Scan for the cell matching the given text and deliver its [x, y] coordinate at center. 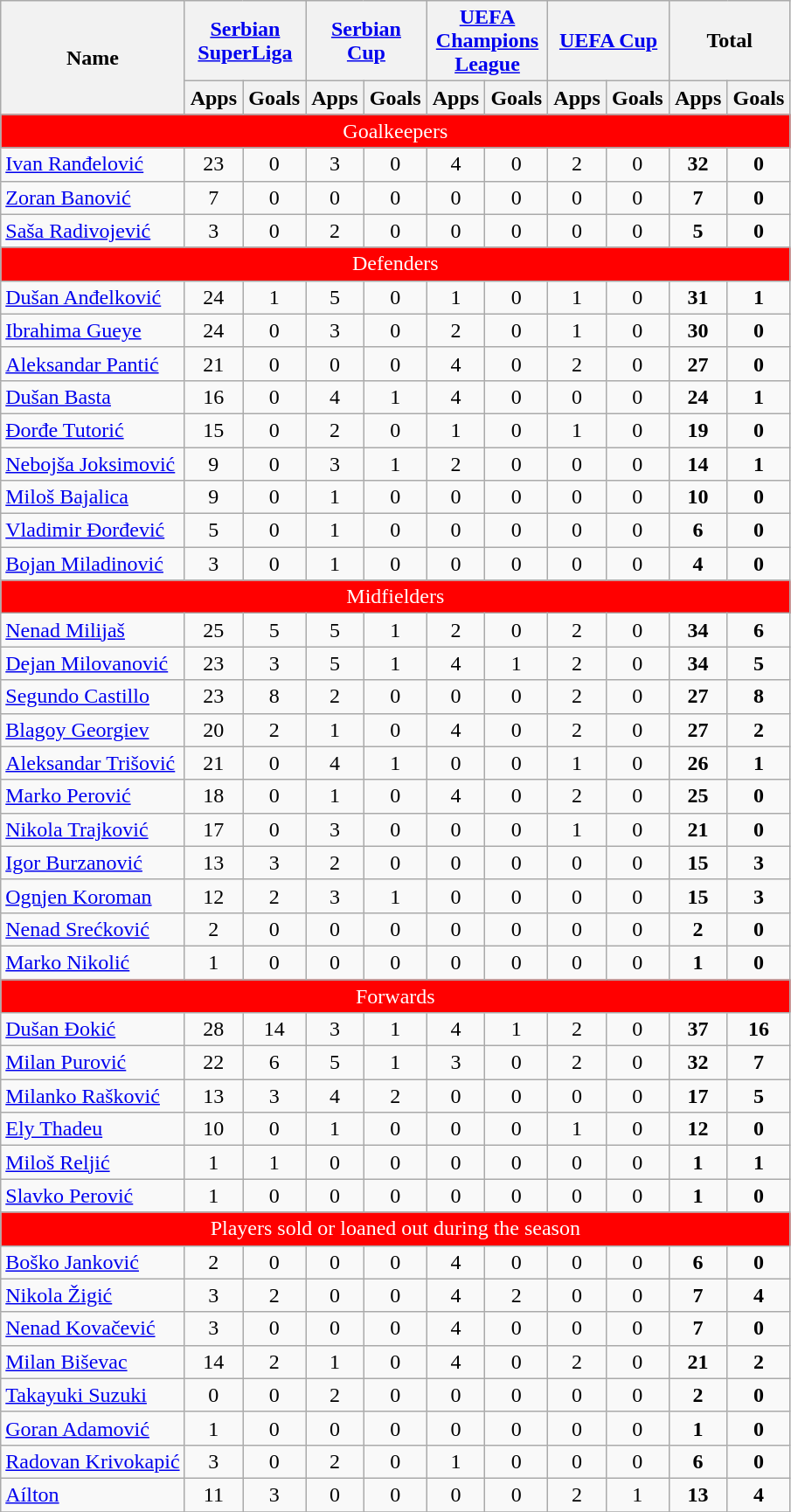
Igor Burzanović [93, 863]
Nebojša Joksimović [93, 464]
Boško Janković [93, 1262]
Ivan Ranđelović [93, 164]
Marko Nikolić [93, 962]
Aílton [93, 1495]
26 [697, 763]
Dušan Anđelković [93, 297]
Bojan Miladinović [93, 564]
Blagoy Georgiev [93, 730]
UEFA Champions League [488, 41]
Đorđe Tutorić [93, 430]
Radovan Krivokapić [93, 1461]
UEFA Cup [608, 41]
11 [213, 1495]
22 [213, 1063]
Nikola Trajković [93, 829]
Nenad Milijaš [93, 630]
Goalkeepers [395, 131]
Players sold or loaned out during the season [395, 1229]
Slavko Perović [93, 1196]
19 [697, 430]
28 [213, 1030]
30 [697, 330]
Dušan Đokić [93, 1030]
Total [729, 41]
Defenders [395, 264]
Ognjen Koroman [93, 896]
Midfielders [395, 597]
20 [213, 730]
Nenad Srećković [93, 929]
Dušan Basta [93, 397]
Milanko Rašković [93, 1096]
Aleksandar Pantić [93, 364]
Aleksandar Trišović [93, 763]
Vladimir Đorđević [93, 531]
Name [93, 58]
Zoran Banović [93, 198]
31 [697, 297]
Dejan Milovanović [93, 663]
Nenad Kovačević [93, 1328]
Serbian SuperLiga [245, 41]
Milan Purović [93, 1063]
Ely Thadeu [93, 1129]
Takayuki Suzuki [93, 1395]
Marko Perović [93, 796]
Goran Adamović [93, 1428]
Ibrahima Gueye [93, 330]
Miloš Reljić [93, 1162]
Milan Biševac [93, 1362]
Serbian Cup [367, 41]
37 [697, 1030]
Segundo Castillo [93, 697]
Miloš Bajalica [93, 497]
Saša Radivojević [93, 231]
Nikola Žigić [93, 1295]
Forwards [395, 995]
18 [213, 796]
